Identify which cell holds the provided text, then report its (x, y) central coordinate. 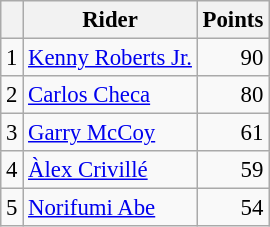
Norifumi Abe (110, 208)
59 (232, 170)
4 (12, 170)
3 (12, 133)
2 (12, 95)
Kenny Roberts Jr. (110, 58)
90 (232, 58)
Carlos Checa (110, 95)
61 (232, 133)
1 (12, 58)
Rider (110, 20)
Garry McCoy (110, 133)
5 (12, 208)
80 (232, 95)
Points (232, 20)
Àlex Crivillé (110, 170)
54 (232, 208)
